Pinpoint the cell where the given text exists, returning its [X, Y] midpoint coordinate. 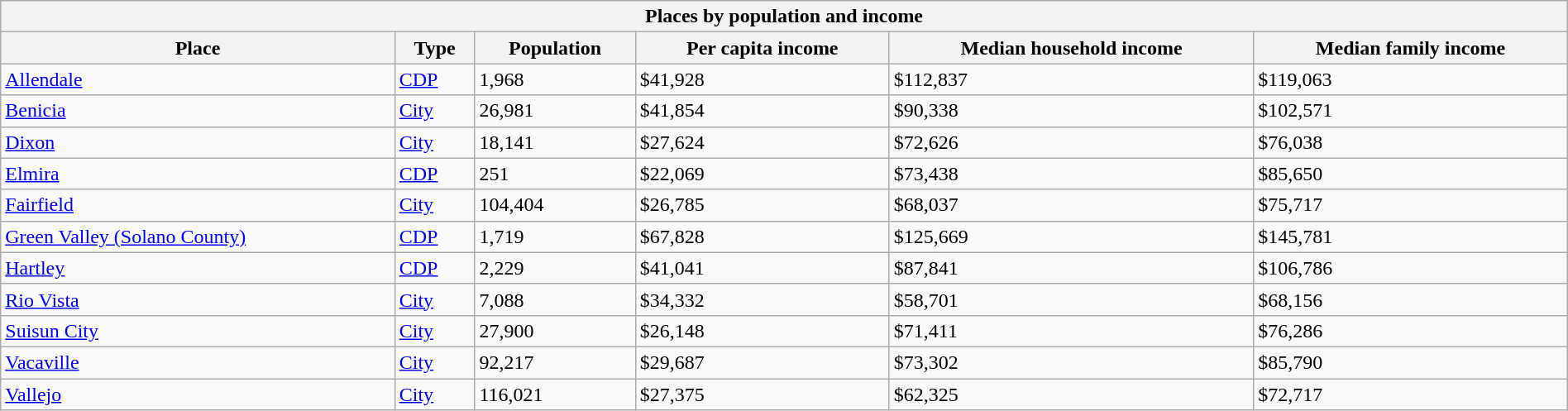
Green Valley (Solano County) [198, 237]
$73,302 [1071, 362]
92,217 [555, 362]
$102,571 [1411, 111]
$29,687 [762, 362]
$106,786 [1411, 268]
Elmira [198, 174]
Type [435, 48]
Per capita income [762, 48]
$90,338 [1071, 111]
104,404 [555, 205]
$22,069 [762, 174]
Hartley [198, 268]
Vacaville [198, 362]
Vallejo [198, 394]
Median household income [1071, 48]
Dixon [198, 142]
$75,717 [1411, 205]
$27,375 [762, 394]
27,900 [555, 331]
$68,156 [1411, 299]
Places by population and income [784, 17]
$73,438 [1071, 174]
Place [198, 48]
$125,669 [1071, 237]
Allendale [198, 79]
Population [555, 48]
$67,828 [762, 237]
$41,928 [762, 79]
Fairfield [198, 205]
116,021 [555, 394]
$41,854 [762, 111]
$26,148 [762, 331]
1,968 [555, 79]
2,229 [555, 268]
$68,037 [1071, 205]
7,088 [555, 299]
$72,717 [1411, 394]
1,719 [555, 237]
$27,624 [762, 142]
$145,781 [1411, 237]
$26,785 [762, 205]
$76,038 [1411, 142]
$58,701 [1071, 299]
$62,325 [1071, 394]
$112,837 [1071, 79]
Suisun City [198, 331]
$87,841 [1071, 268]
251 [555, 174]
26,981 [555, 111]
$119,063 [1411, 79]
$85,790 [1411, 362]
$76,286 [1411, 331]
$34,332 [762, 299]
Median family income [1411, 48]
18,141 [555, 142]
$72,626 [1071, 142]
Benicia [198, 111]
$71,411 [1071, 331]
Rio Vista [198, 299]
$85,650 [1411, 174]
$41,041 [762, 268]
